Capture the cell that displays the provided text and extract its (x, y) central coordinate. 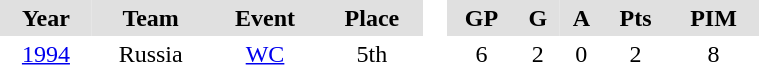
A (581, 18)
1994 (46, 54)
Event (264, 18)
G (538, 18)
Team (151, 18)
5th (372, 54)
PIM (714, 18)
8 (714, 54)
Pts (636, 18)
GP (481, 18)
Year (46, 18)
6 (481, 54)
WC (264, 54)
0 (581, 54)
Place (372, 18)
Russia (151, 54)
